Locate the cell with the specified text and output its [x, y] center coordinate. 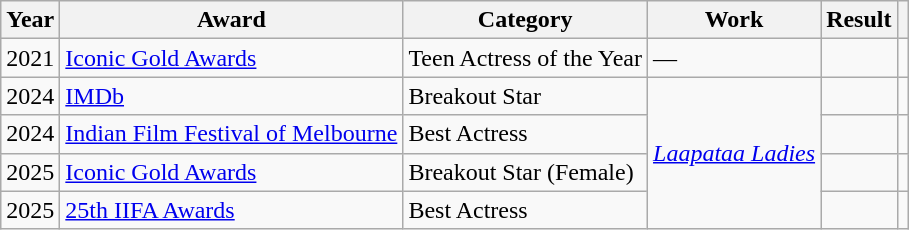
Laapataa Ladies [734, 153]
2021 [30, 58]
Category [526, 20]
Indian Film Festival of Melbourne [232, 134]
IMDb [232, 96]
Year [30, 20]
— [734, 58]
Breakout Star (Female) [526, 172]
Breakout Star [526, 96]
Result [859, 20]
Work [734, 20]
Award [232, 20]
Teen Actress of the Year [526, 58]
25th IIFA Awards [232, 210]
